Scan for the cell matching the given text and deliver its [x, y] coordinate at center. 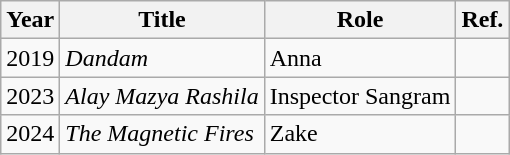
Inspector Sangram [360, 96]
Dandam [162, 58]
Role [360, 20]
2023 [30, 96]
2024 [30, 134]
Ref. [482, 20]
Year [30, 20]
The Magnetic Fires [162, 134]
Zake [360, 134]
2019 [30, 58]
Title [162, 20]
Alay Mazya Rashila [162, 96]
Anna [360, 58]
